Identify which cell holds the provided text, then report its (X, Y) central coordinate. 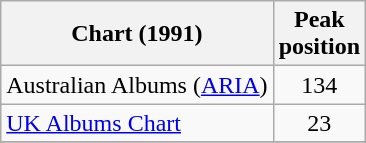
Chart (1991) (137, 34)
23 (319, 123)
134 (319, 85)
Australian Albums (ARIA) (137, 85)
UK Albums Chart (137, 123)
Peakposition (319, 34)
